Output the [X, Y] coordinate of the center of the cell containing the given text.  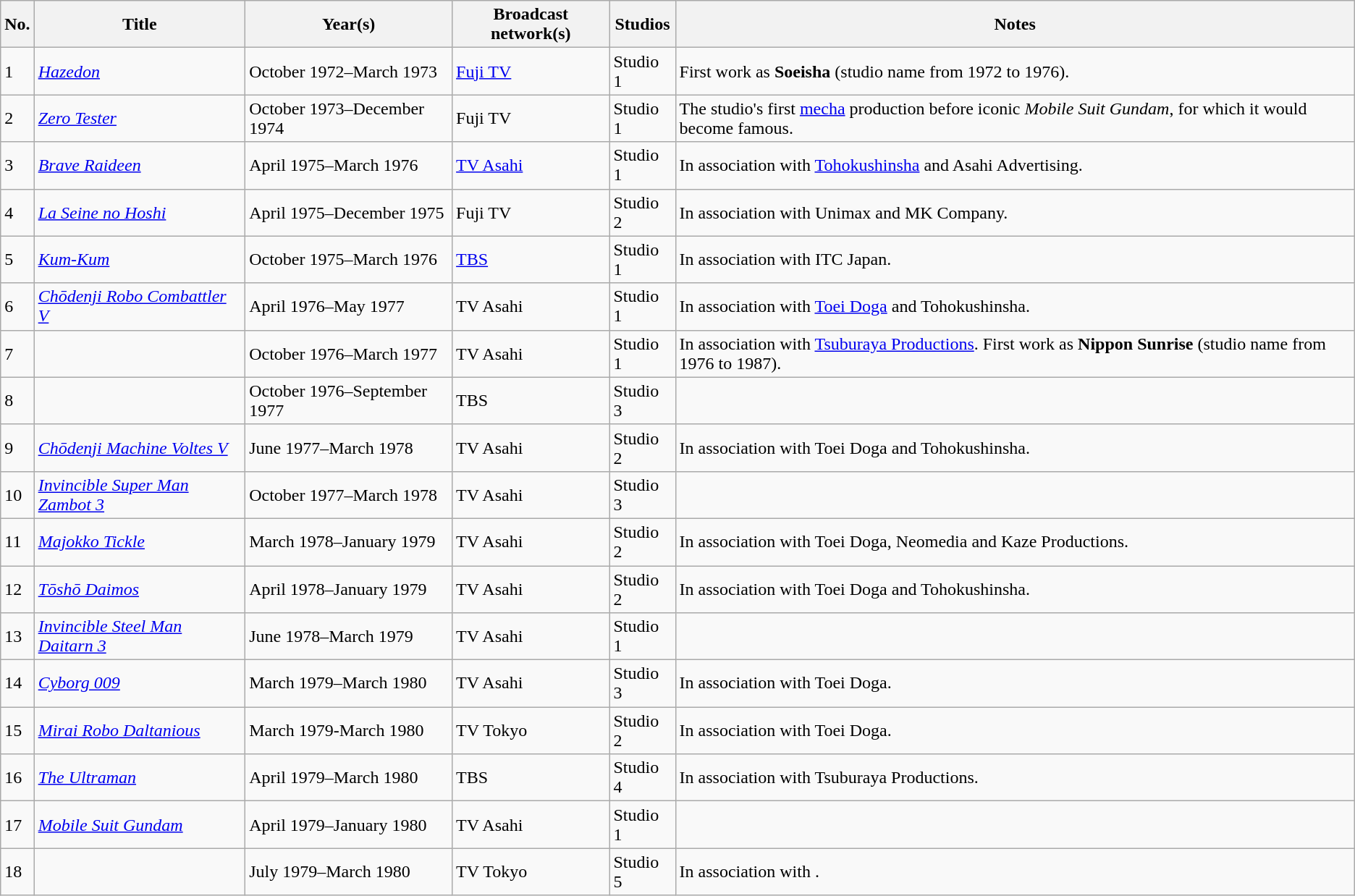
In association with Tohokushinsha and Asahi Advertising. [1015, 165]
Year(s) [349, 25]
13 [17, 637]
3 [17, 165]
Studio 5 [643, 871]
April 1976–May 1977 [349, 307]
In association with Unimax and MK Company. [1015, 213]
Chōdenji Machine Voltes V [139, 447]
11 [17, 541]
Mirai Robo Daltanious [139, 731]
1 [17, 71]
La Seine no Hoshi [139, 213]
14 [17, 683]
July 1979–March 1980 [349, 871]
17 [17, 825]
5 [17, 259]
October 1973–December 1974 [349, 119]
8 [17, 401]
Studio 4 [643, 777]
Majokko Tickle [139, 541]
In association with ITC Japan. [1015, 259]
The Ultraman [139, 777]
15 [17, 731]
October 1977–March 1978 [349, 495]
Broadcast network(s) [531, 25]
Chōdenji Robo Combattler V [139, 307]
October 1972–March 1973 [349, 71]
Mobile Suit Gundam [139, 825]
April 1979–March 1980 [349, 777]
Kum-Kum [139, 259]
Hazedon [139, 71]
10 [17, 495]
Studios [643, 25]
First work as Soeisha (studio name from 1972 to 1976). [1015, 71]
March 1979-March 1980 [349, 731]
March 1979–March 1980 [349, 683]
The studio's first mecha production before iconic Mobile Suit Gundam, for which it would become famous. [1015, 119]
Invincible Steel Man Daitarn 3 [139, 637]
In association with Tsuburaya Productions. [1015, 777]
Brave Raideen [139, 165]
October 1976–September 1977 [349, 401]
7 [17, 353]
April 1978–January 1979 [349, 589]
12 [17, 589]
2 [17, 119]
In association with Tsuburaya Productions. First work as Nippon Sunrise (studio name from 1976 to 1987). [1015, 353]
April 1975–March 1976 [349, 165]
April 1979–January 1980 [349, 825]
Cyborg 009 [139, 683]
June 1977–March 1978 [349, 447]
6 [17, 307]
June 1978–March 1979 [349, 637]
October 1976–March 1977 [349, 353]
18 [17, 871]
Zero Tester [139, 119]
Invincible Super Man Zambot 3 [139, 495]
In association with . [1015, 871]
No. [17, 25]
April 1975–December 1975 [349, 213]
4 [17, 213]
Title [139, 25]
Notes [1015, 25]
Tōshō Daimos [139, 589]
March 1978–January 1979 [349, 541]
In association with Toei Doga, Neomedia and Kaze Productions. [1015, 541]
9 [17, 447]
16 [17, 777]
October 1975–March 1976 [349, 259]
